Search for the cell housing the specified text and yield its [x, y] center coordinate. 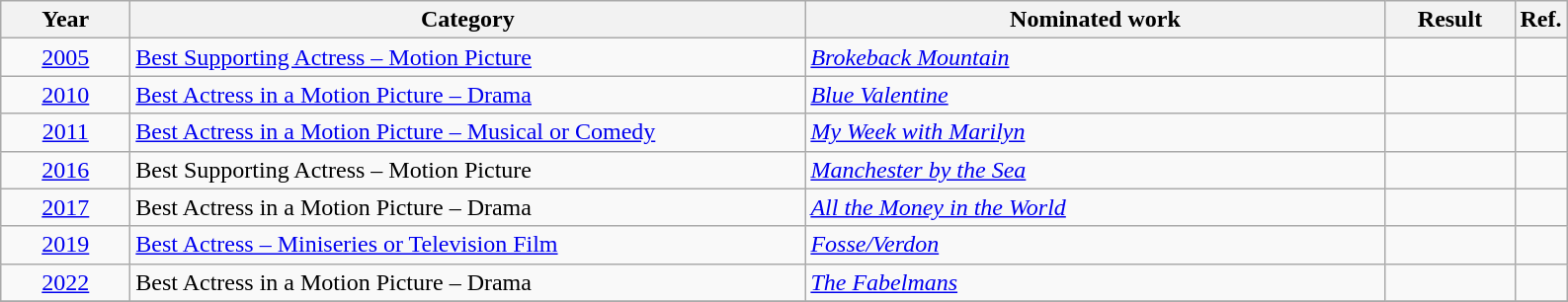
Best Actress in a Motion Picture – Musical or Comedy [468, 132]
2022 [65, 282]
Result [1450, 20]
Brokeback Mountain [1095, 57]
2005 [65, 57]
Ref. [1541, 20]
All the Money in the World [1095, 207]
2016 [65, 170]
Nominated work [1095, 20]
2010 [65, 95]
Best Actress – Miniseries or Television Film [468, 245]
Category [468, 20]
Fosse/Verdon [1095, 245]
2011 [65, 132]
2019 [65, 245]
The Fabelmans [1095, 282]
Year [65, 20]
2017 [65, 207]
Manchester by the Sea [1095, 170]
Blue Valentine [1095, 95]
My Week with Marilyn [1095, 132]
